Pinpoint the cell where the given text exists, returning its (x, y) midpoint coordinate. 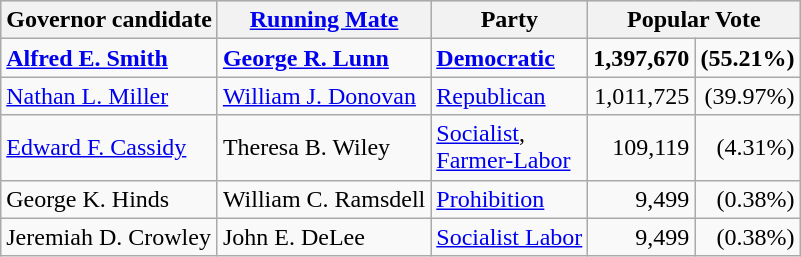
Party (510, 20)
Popular Vote (694, 20)
George R. Lunn (324, 58)
(39.97%) (748, 96)
(4.31%) (748, 148)
1,011,725 (642, 96)
George K. Hinds (110, 199)
Theresa B. Wiley (324, 148)
Democratic (510, 58)
Jeremiah D. Crowley (110, 237)
(55.21%) (748, 58)
Edward F. Cassidy (110, 148)
Socialist Labor (510, 237)
John E. DeLee (324, 237)
Socialist,Farmer-Labor (510, 148)
Republican (510, 96)
William J. Donovan (324, 96)
109,119 (642, 148)
William C. Ramsdell (324, 199)
Alfred E. Smith (110, 58)
Running Mate (324, 20)
Nathan L. Miller (110, 96)
Prohibition (510, 199)
1,397,670 (642, 58)
Governor candidate (110, 20)
